Identify which cell holds the provided text, then report its [x, y] central coordinate. 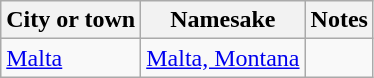
Namesake [223, 20]
Malta, Montana [223, 58]
Malta [71, 58]
City or town [71, 20]
Notes [339, 20]
